Detect which cell encompasses the target text, then output its [x, y] center coordinate. 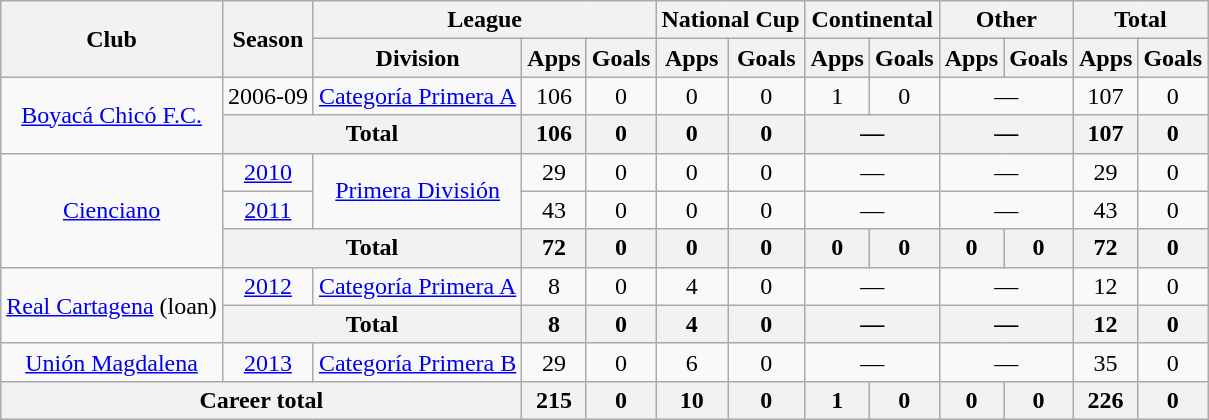
Continental [872, 20]
Division [417, 58]
Real Cartagena (loan) [112, 305]
Boyacá Chicó F.C. [112, 115]
2013 [268, 362]
2012 [268, 286]
35 [1105, 362]
Cienciano [112, 210]
League [484, 20]
Categoría Primera B [417, 362]
National Cup [730, 20]
Club [112, 39]
Unión Magdalena [112, 362]
226 [1105, 400]
6 [692, 362]
Primera División [417, 191]
2011 [268, 210]
Other [1006, 20]
2010 [268, 172]
2006-09 [268, 96]
Career total [262, 400]
215 [554, 400]
10 [692, 400]
Season [268, 39]
